Output the [X, Y] coordinate of the center of the cell containing the given text.  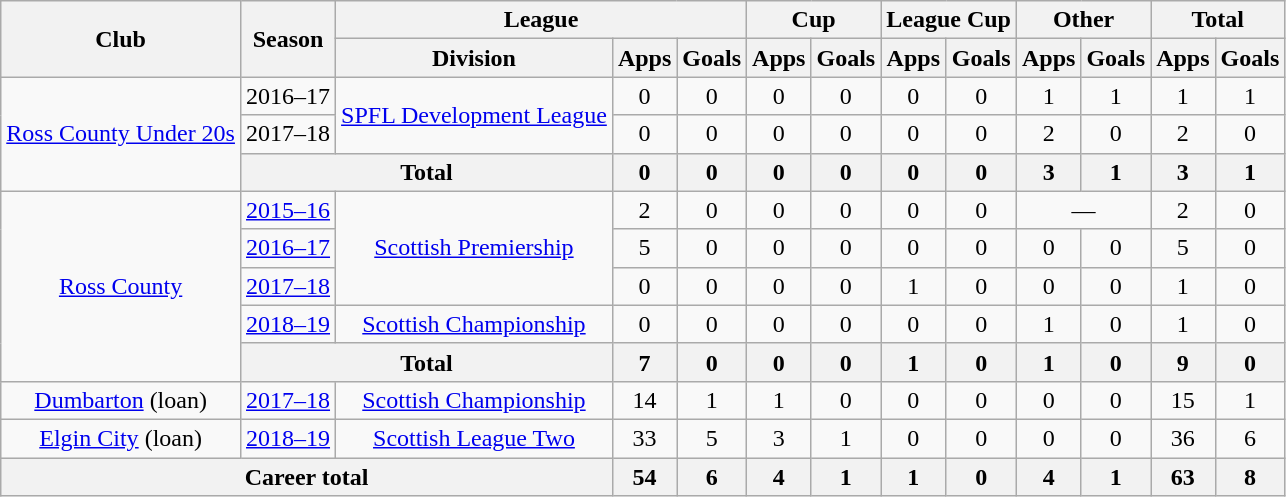
14 [644, 400]
Other [1083, 20]
7 [644, 362]
Ross County Under 20s [121, 134]
63 [1183, 477]
Cup [814, 20]
8 [1250, 477]
36 [1183, 438]
Division [474, 58]
Scottish League Two [474, 438]
League [542, 20]
Dumbarton (loan) [121, 400]
54 [644, 477]
Elgin City (loan) [121, 438]
Ross County [121, 286]
33 [644, 438]
Season [288, 39]
League Cup [949, 20]
Scottish Premiership [474, 248]
2015–16 [288, 210]
SPFL Development League [474, 115]
Career total [307, 477]
15 [1183, 400]
9 [1183, 362]
Club [121, 39]
— [1083, 210]
